Locate the cell with the specified text and output its (X, Y) center coordinate. 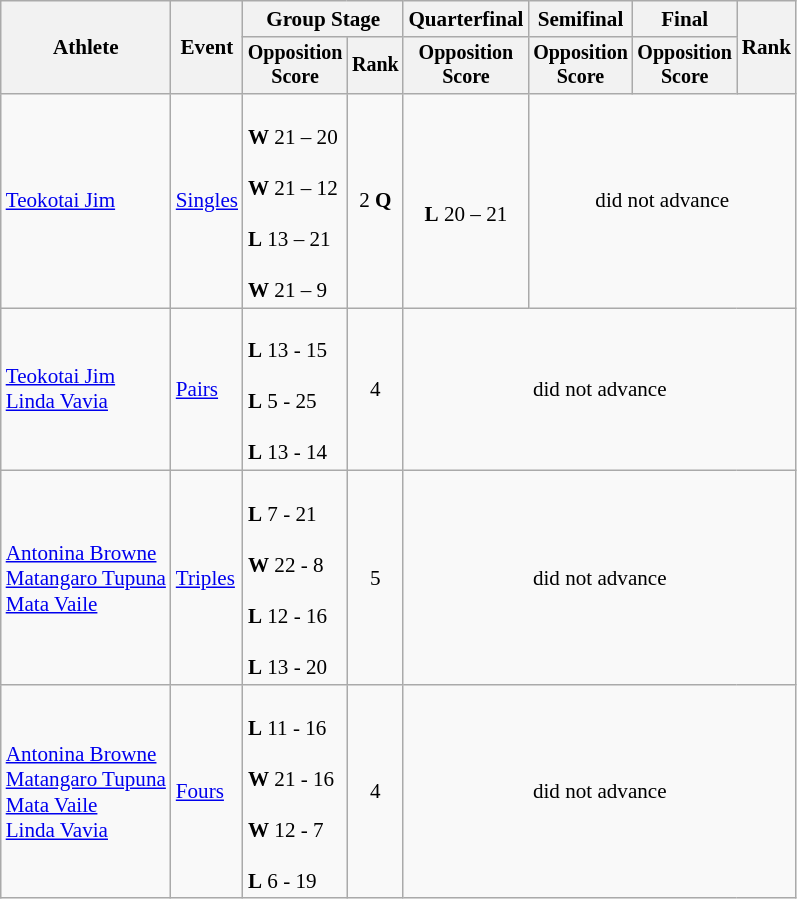
5 (375, 578)
Antonina BrowneMatangaro TupunaMata Vaile (86, 578)
L 11 - 16W 21 - 16W 12 - 7L 6 - 19 (295, 792)
L 13 - 15L 5 - 25L 13 - 14 (295, 390)
L 20 – 21 (466, 201)
Antonina BrowneMatangaro TupunaMata VaileLinda Vavia (86, 792)
Final (685, 18)
Group Stage (323, 18)
Quarterfinal (466, 18)
W 21 – 20W 21 – 12L 13 – 21W 21 – 9 (295, 201)
Teokotai JimLinda Vavia (86, 390)
Triples (207, 578)
L 7 - 21W 22 - 8L 12 - 16L 13 - 20 (295, 578)
2 Q (375, 201)
Event (207, 48)
Teokotai Jim (86, 201)
Fours (207, 792)
Semifinal (580, 18)
Singles (207, 201)
Athlete (86, 48)
Pairs (207, 390)
